Search for the cell housing the specified text and yield its (x, y) center coordinate. 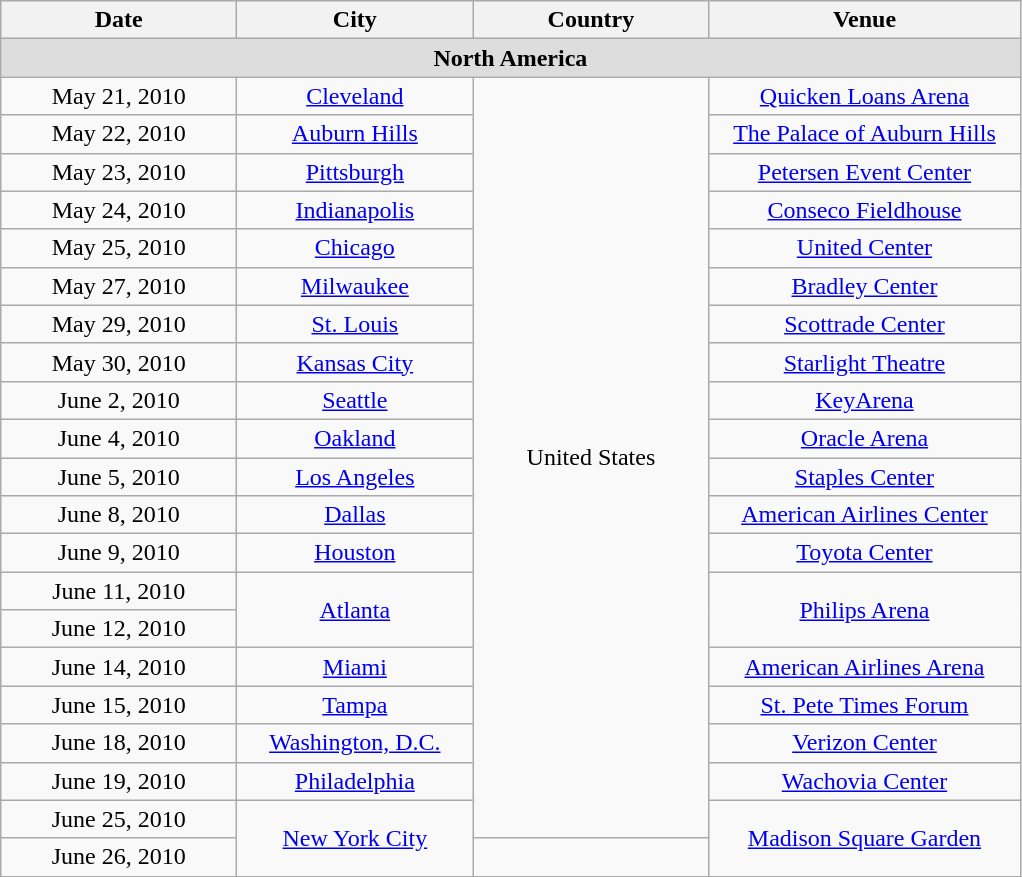
Madison Square Garden (864, 838)
May 21, 2010 (119, 96)
New York City (355, 838)
American Airlines Arena (864, 667)
United States (591, 458)
United Center (864, 248)
June 9, 2010 (119, 553)
June 18, 2010 (119, 743)
Philips Arena (864, 610)
June 12, 2010 (119, 629)
June 26, 2010 (119, 857)
Scottrade Center (864, 324)
North America (510, 58)
Verizon Center (864, 743)
Philadelphia (355, 781)
Dallas (355, 515)
June 11, 2010 (119, 591)
May 23, 2010 (119, 172)
June 8, 2010 (119, 515)
Tampa (355, 705)
June 15, 2010 (119, 705)
June 5, 2010 (119, 477)
Oracle Arena (864, 438)
May 27, 2010 (119, 286)
Date (119, 20)
Conseco Fieldhouse (864, 210)
Seattle (355, 400)
Auburn Hills (355, 134)
Country (591, 20)
May 24, 2010 (119, 210)
June 2, 2010 (119, 400)
May 29, 2010 (119, 324)
May 25, 2010 (119, 248)
Washington, D.C. (355, 743)
Miami (355, 667)
Cleveland (355, 96)
St. Louis (355, 324)
Starlight Theatre (864, 362)
Venue (864, 20)
Oakland (355, 438)
Los Angeles (355, 477)
Petersen Event Center (864, 172)
May 30, 2010 (119, 362)
Staples Center (864, 477)
The Palace of Auburn Hills (864, 134)
Milwaukee (355, 286)
KeyArena (864, 400)
June 4, 2010 (119, 438)
June 19, 2010 (119, 781)
Bradley Center (864, 286)
June 25, 2010 (119, 819)
Pittsburgh (355, 172)
Indianapolis (355, 210)
Quicken Loans Arena (864, 96)
Kansas City (355, 362)
Toyota Center (864, 553)
American Airlines Center (864, 515)
St. Pete Times Forum (864, 705)
Chicago (355, 248)
City (355, 20)
Houston (355, 553)
Atlanta (355, 610)
June 14, 2010 (119, 667)
Wachovia Center (864, 781)
May 22, 2010 (119, 134)
